Locate the cell with the specified text and output its (x, y) center coordinate. 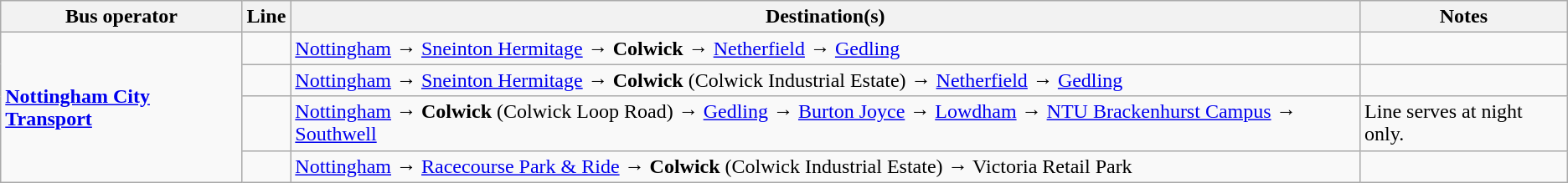
Nottingham → Racecourse Park & Ride → Colwick (Colwick Industrial Estate) → Victoria Retail Park (826, 166)
Nottingham → Sneinton Hermitage → Colwick → Netherfield → Gedling (826, 48)
Nottingham City Transport (121, 107)
Nottingham → Sneinton Hermitage → Colwick (Colwick Industrial Estate) → Netherfield → Gedling (826, 80)
Line (266, 17)
Nottingham → Colwick (Colwick Loop Road) → Gedling → Burton Joyce → Lowdham → NTU Brackenhurst Campus → Southwell (826, 124)
Bus operator (121, 17)
Line serves at night only. (1464, 124)
Notes (1464, 17)
Destination(s) (826, 17)
